Search for the cell housing the specified text and yield its (X, Y) center coordinate. 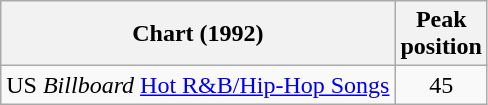
45 (441, 85)
US Billboard Hot R&B/Hip-Hop Songs (198, 85)
Peakposition (441, 34)
Chart (1992) (198, 34)
